Determine the (x, y) coordinate at the center of the cell enclosing the given text.  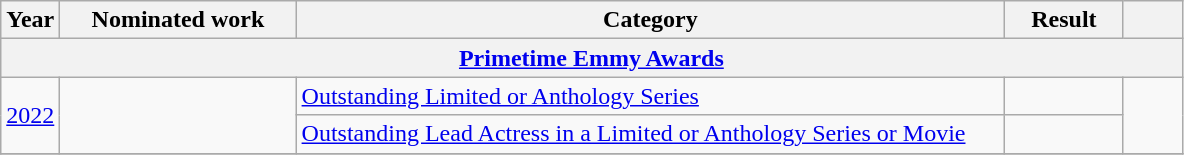
Nominated work (178, 20)
Outstanding Limited or Anthology Series (650, 96)
Category (650, 20)
Outstanding Lead Actress in a Limited or Anthology Series or Movie (650, 134)
Result (1064, 20)
Year (30, 20)
2022 (30, 115)
Primetime Emmy Awards (592, 58)
